Return the [X, Y] coordinate for the center point of the cell that contains the specified text.  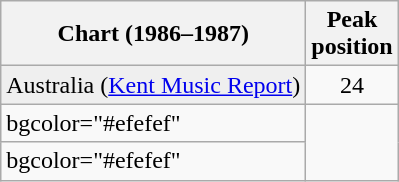
Peakposition [352, 34]
Chart (1986–1987) [154, 34]
Australia (Kent Music Report) [154, 85]
24 [352, 85]
